Extract the (X, Y) coordinate from the center of the cell holding the provided text.  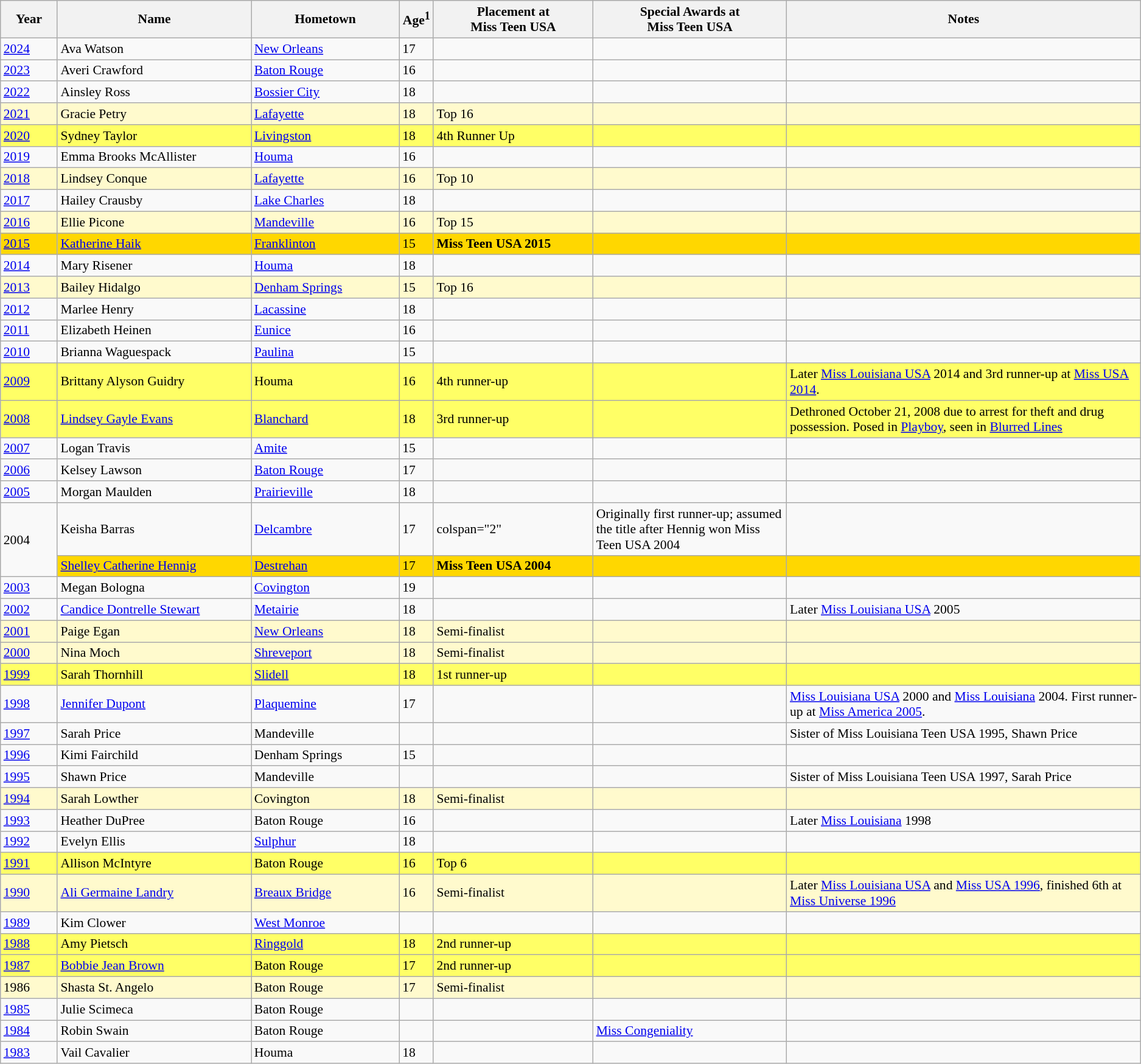
1996 (29, 755)
Top 15 (513, 222)
Shreveport (325, 653)
Bailey Hidalgo (154, 287)
2014 (29, 266)
2012 (29, 309)
Plaquemine (325, 704)
Sulphur (325, 842)
3rd runner-up (513, 419)
Ringgold (325, 944)
Shasta St. Angelo (154, 988)
1991 (29, 864)
Year (29, 19)
Marlee Henry (154, 309)
Miss Teen USA 2004 (513, 566)
1987 (29, 966)
Lindsey Conque (154, 179)
Brittany Alyson Guidry (154, 382)
2019 (29, 157)
Sarah Price (154, 733)
Ava Watson (154, 49)
2001 (29, 631)
2011 (29, 331)
2018 (29, 179)
Amy Pietsch (154, 944)
Lindsey Gayle Evans (154, 419)
Shawn Price (154, 777)
Sister of Miss Louisiana Teen USA 1995, Shawn Price (964, 733)
2017 (29, 201)
Slidell (325, 675)
2013 (29, 287)
2021 (29, 114)
1988 (29, 944)
Later Miss Louisiana USA 2005 (964, 610)
Ali Germaine Landry (154, 894)
2009 (29, 382)
Averi Crawford (154, 71)
1998 (29, 704)
Ellie Picone (154, 222)
Shelley Catherine Hennig (154, 566)
Katherine Haik (154, 244)
Julie Scimeca (154, 1009)
2008 (29, 419)
2004 (29, 540)
West Monroe (325, 923)
Paige Egan (154, 631)
Top 10 (513, 179)
Dethroned October 21, 2008 due to arrest for theft and drug possession. Posed in Playboy, seen in Blurred Lines (964, 419)
4th Runner Up (513, 136)
Hailey Crausby (154, 201)
Miss Teen USA 2015 (513, 244)
4th runner-up (513, 382)
2000 (29, 653)
Top 6 (513, 864)
1989 (29, 923)
2010 (29, 352)
Later Miss Louisiana 1998 (964, 821)
Bossier City (325, 93)
1986 (29, 988)
1992 (29, 842)
Jennifer Dupont (154, 704)
Kim Clower (154, 923)
Originally first runner-up; assumed the title after Hennig won Miss Teen USA 2004 (690, 530)
Gracie Petry (154, 114)
1994 (29, 799)
Amite (325, 449)
2015 (29, 244)
Robin Swain (154, 1031)
2002 (29, 610)
Age1 (416, 19)
2024 (29, 49)
2016 (29, 222)
Heather DuPree (154, 821)
Elizabeth Heinen (154, 331)
Mary Risener (154, 266)
2007 (29, 449)
Name (154, 19)
1st runner-up (513, 675)
Allison McIntyre (154, 864)
Ainsley Ross (154, 93)
1983 (29, 1053)
1999 (29, 675)
2020 (29, 136)
Megan Bologna (154, 588)
Keisha Barras (154, 530)
Notes (964, 19)
19 (416, 588)
Nina Moch (154, 653)
Paulina (325, 352)
Emma Brooks McAllister (154, 157)
Later Miss Louisiana USA and Miss USA 1996, finished 6th at Miss Universe 1996 (964, 894)
Delcambre (325, 530)
colspan="2" (513, 530)
Later Miss Louisiana USA 2014 and 3rd runner-up at Miss USA 2014. (964, 382)
Kimi Fairchild (154, 755)
1997 (29, 733)
Evelyn Ellis (154, 842)
Prairieville (325, 492)
Logan Travis (154, 449)
Sarah Lowther (154, 799)
1985 (29, 1009)
2023 (29, 71)
1990 (29, 894)
2003 (29, 588)
1993 (29, 821)
Franklinton (325, 244)
Livingston (325, 136)
Lake Charles (325, 201)
Bobbie Jean Brown (154, 966)
2022 (29, 93)
Sister of Miss Louisiana Teen USA 1997, Sarah Price (964, 777)
Candice Dontrelle Stewart (154, 610)
Lacassine (325, 309)
Hometown (325, 19)
Sydney Taylor (154, 136)
2006 (29, 471)
1984 (29, 1031)
Destrehan (325, 566)
Breaux Bridge (325, 894)
Kelsey Lawson (154, 471)
Vail Cavalier (154, 1053)
Morgan Maulden (154, 492)
Placement atMiss Teen USA (513, 19)
Brianna Waguespack (154, 352)
Special Awards atMiss Teen USA (690, 19)
1995 (29, 777)
Sarah Thornhill (154, 675)
Miss Louisiana USA 2000 and Miss Louisiana 2004. First runner-up at Miss America 2005. (964, 704)
Metairie (325, 610)
Blanchard (325, 419)
Eunice (325, 331)
Miss Congeniality (690, 1031)
2005 (29, 492)
